Return the (x, y) coordinate for the center point of the cell that contains the specified text.  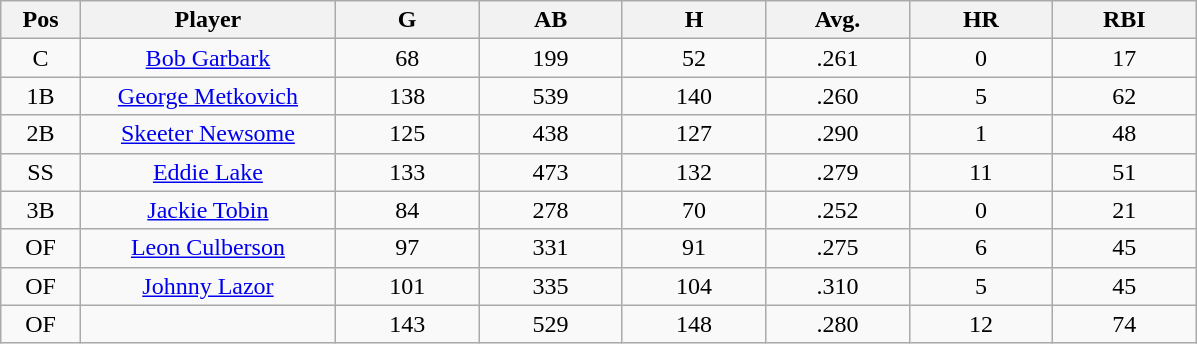
438 (550, 134)
101 (406, 286)
.279 (838, 172)
3B (41, 210)
Leon Culberson (208, 248)
539 (550, 96)
148 (694, 324)
48 (1124, 134)
143 (406, 324)
51 (1124, 172)
91 (694, 248)
84 (406, 210)
Skeeter Newsome (208, 134)
68 (406, 58)
12 (980, 324)
Bob Garbark (208, 58)
97 (406, 248)
140 (694, 96)
.280 (838, 324)
70 (694, 210)
Player (208, 20)
52 (694, 58)
21 (1124, 210)
278 (550, 210)
Jackie Tobin (208, 210)
529 (550, 324)
.290 (838, 134)
H (694, 20)
62 (1124, 96)
6 (980, 248)
C (41, 58)
1B (41, 96)
473 (550, 172)
G (406, 20)
138 (406, 96)
Pos (41, 20)
George Metkovich (208, 96)
125 (406, 134)
1 (980, 134)
SS (41, 172)
11 (980, 172)
132 (694, 172)
Johnny Lazor (208, 286)
199 (550, 58)
127 (694, 134)
335 (550, 286)
Eddie Lake (208, 172)
74 (1124, 324)
331 (550, 248)
2B (41, 134)
.260 (838, 96)
Avg. (838, 20)
104 (694, 286)
.310 (838, 286)
.261 (838, 58)
.252 (838, 210)
AB (550, 20)
.275 (838, 248)
17 (1124, 58)
HR (980, 20)
133 (406, 172)
RBI (1124, 20)
